Find where the given text appears and provide that cell's center as [x, y] coordinate. 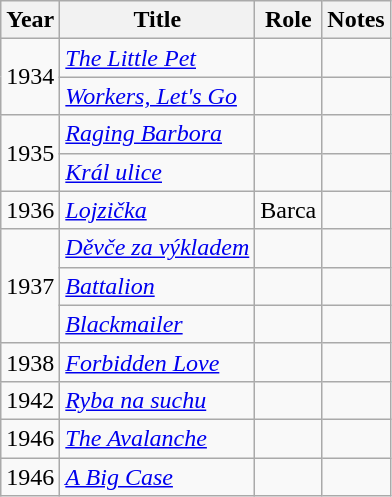
Title [158, 20]
Blackmailer [158, 324]
1934 [30, 77]
Barca [288, 210]
Lojzička [158, 210]
Notes [356, 20]
Year [30, 20]
The Avalanche [158, 438]
Děvče za výkladem [158, 248]
1936 [30, 210]
Workers, Let's Go [158, 96]
1935 [30, 153]
A Big Case [158, 477]
Raging Barbora [158, 134]
Forbidden Love [158, 362]
1942 [30, 400]
1938 [30, 362]
1937 [30, 286]
Král ulice [158, 172]
Battalion [158, 286]
Role [288, 20]
Ryba na suchu [158, 400]
The Little Pet [158, 58]
